Locate the cell with the specified text and output its [x, y] center coordinate. 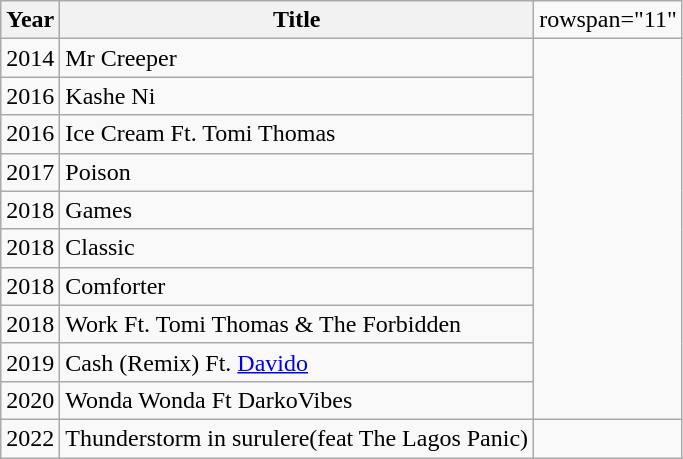
2014 [30, 58]
Thunderstorm in surulere(feat The Lagos Panic) [297, 438]
Year [30, 20]
Cash (Remix) Ft. Davido [297, 362]
2020 [30, 400]
Mr Creeper [297, 58]
Classic [297, 248]
Title [297, 20]
Games [297, 210]
Ice Cream Ft. Tomi Thomas [297, 134]
rowspan="11" [608, 20]
2017 [30, 172]
2022 [30, 438]
2019 [30, 362]
Wonda Wonda Ft DarkoVibes [297, 400]
Poison [297, 172]
Work Ft. Tomi Thomas & The Forbidden [297, 324]
Comforter [297, 286]
Kashe Ni [297, 96]
